Locate the cell with the specified text and output its [X, Y] center coordinate. 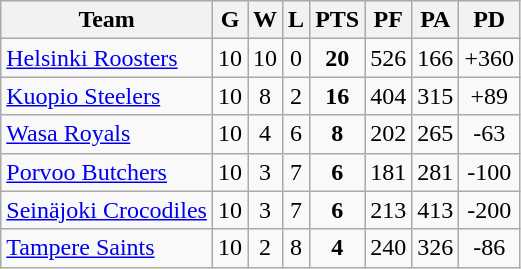
-100 [490, 172]
213 [388, 210]
526 [388, 58]
PF [388, 20]
413 [436, 210]
+360 [490, 58]
265 [436, 134]
PA [436, 20]
181 [388, 172]
Helsinki Roosters [107, 58]
Seinäjoki Crocodiles [107, 210]
Porvoo Butchers [107, 172]
0 [296, 58]
+89 [490, 96]
281 [436, 172]
240 [388, 248]
166 [436, 58]
326 [436, 248]
-63 [490, 134]
G [230, 20]
Wasa Royals [107, 134]
202 [388, 134]
16 [338, 96]
Tampere Saints [107, 248]
-86 [490, 248]
PTS [338, 20]
20 [338, 58]
W [266, 20]
315 [436, 96]
Kuopio Steelers [107, 96]
-200 [490, 210]
PD [490, 20]
Team [107, 20]
404 [388, 96]
L [296, 20]
